Return the (x, y) coordinate for the center point of the cell that contains the specified text.  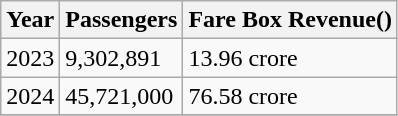
9,302,891 (122, 58)
76.58 crore (290, 96)
Year (30, 20)
13.96 crore (290, 58)
45,721,000 (122, 96)
Passengers (122, 20)
2024 (30, 96)
2023 (30, 58)
Fare Box Revenue() (290, 20)
